Return the (X, Y) coordinate for the center point of the cell that contains the specified text.  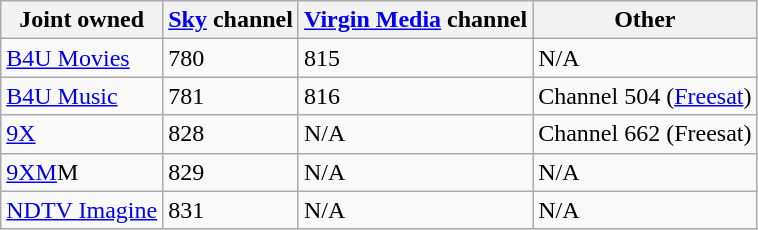
Channel 662 (Freesat) (645, 134)
816 (415, 96)
829 (231, 172)
Other (645, 20)
Sky channel (231, 20)
Virgin Media channel (415, 20)
B4U Movies (82, 58)
Channel 504 (Freesat) (645, 96)
828 (231, 134)
781 (231, 96)
780 (231, 58)
B4U Music (82, 96)
831 (231, 210)
9X (82, 134)
815 (415, 58)
9XMM (82, 172)
NDTV Imagine (82, 210)
Joint owned (82, 20)
